Provide the [X, Y] coordinate of the cell's center where the given text is located.  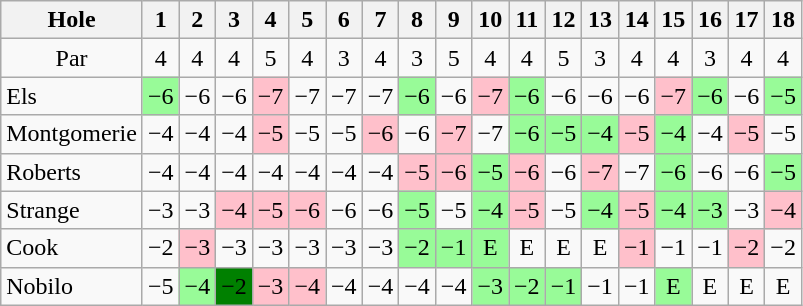
11 [528, 20]
Montgomerie [72, 134]
Strange [72, 210]
2 [198, 20]
14 [636, 20]
13 [600, 20]
9 [454, 20]
Els [72, 96]
18 [784, 20]
10 [490, 20]
15 [674, 20]
6 [344, 20]
16 [710, 20]
1 [160, 20]
17 [746, 20]
Nobilo [72, 286]
Par [72, 58]
Hole [72, 20]
8 [418, 20]
7 [380, 20]
Roberts [72, 172]
12 [564, 20]
Cook [72, 248]
